Pinpoint the cell where the given text exists, returning its (X, Y) midpoint coordinate. 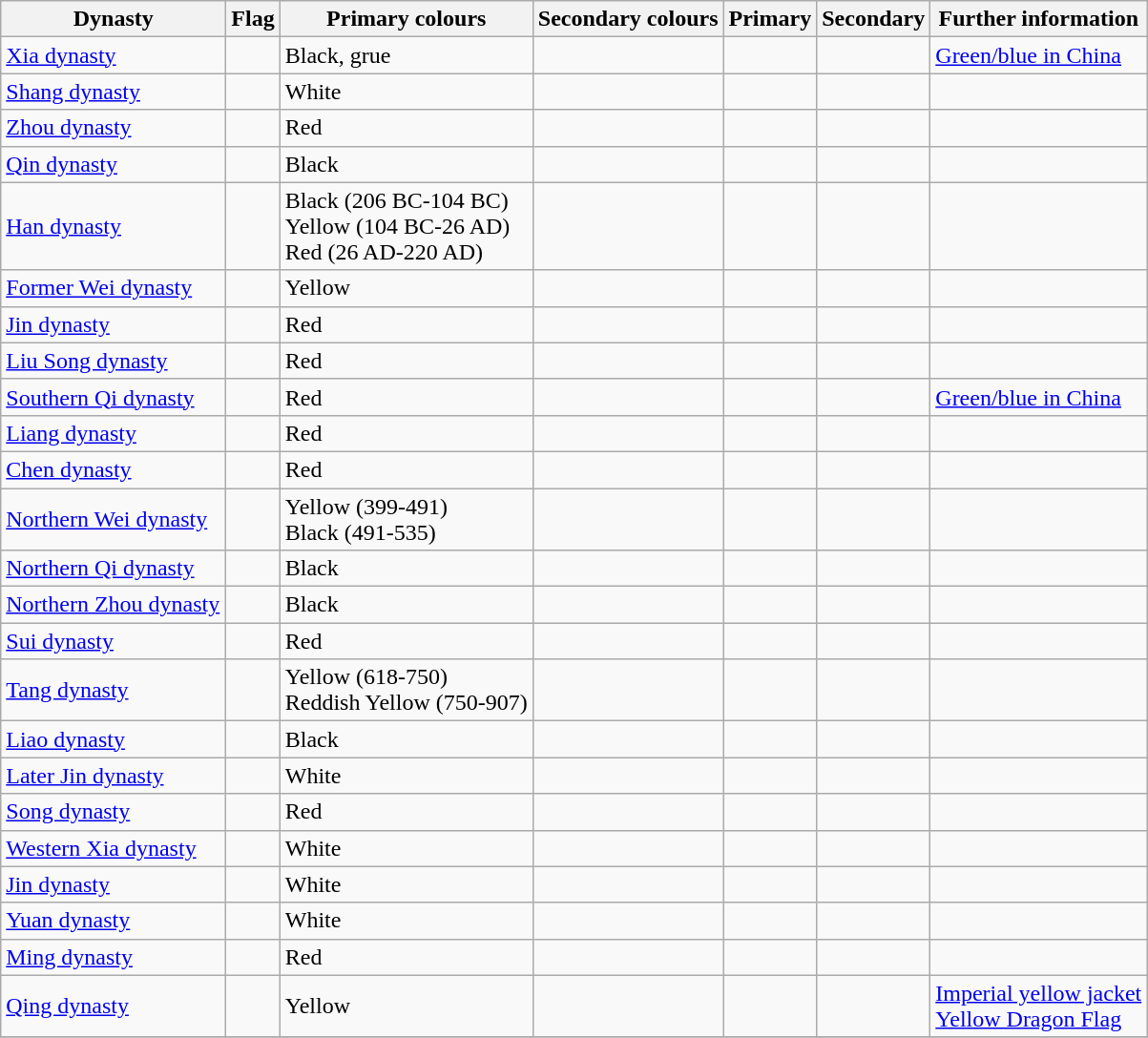
Chen dynasty (114, 469)
Northern Qi dynasty (114, 569)
Southern Qi dynasty (114, 397)
Liu Song dynasty (114, 361)
Further information (1038, 19)
Northern Wei dynasty (114, 519)
Yellow (399-491)Black (491-535) (407, 519)
Song dynasty (114, 812)
Northern Zhou dynasty (114, 605)
Ming dynasty (114, 957)
Black (206 BC-104 BC)Yellow (104 BC-26 AD)Red (26 AD-220 AD) (407, 226)
Yuan dynasty (114, 921)
Shang dynasty (114, 92)
Qing dynasty (114, 1006)
Western Xia dynasty (114, 848)
Secondary (874, 19)
Dynasty (114, 19)
Former Wei dynasty (114, 288)
Liang dynasty (114, 433)
Later Jin dynasty (114, 776)
Qin dynasty (114, 164)
Liao dynasty (114, 739)
Xia dynasty (114, 55)
Han dynasty (114, 226)
Yellow (618-750)Reddish Yellow (750-907) (407, 691)
Zhou dynasty (114, 128)
Flag (253, 19)
Imperial yellow jacketYellow Dragon Flag (1038, 1006)
Sui dynasty (114, 641)
Primary (770, 19)
Secondary colours (628, 19)
Primary colours (407, 19)
Tang dynasty (114, 691)
Black, grue (407, 55)
